Extract the (x, y) coordinate from the center of the cell holding the provided text.  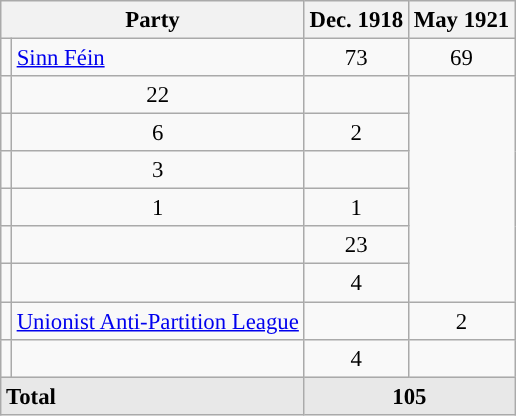
6 (158, 133)
22 (158, 95)
Dec. 1918 (356, 20)
73 (356, 58)
Sinn Féin (158, 58)
Unionist Anti-Partition League (158, 321)
Total (152, 396)
23 (356, 245)
3 (158, 170)
105 (409, 396)
May 1921 (461, 20)
Party (152, 20)
69 (461, 58)
